Determine the [X, Y] coordinate at the center of the cell enclosing the given text.  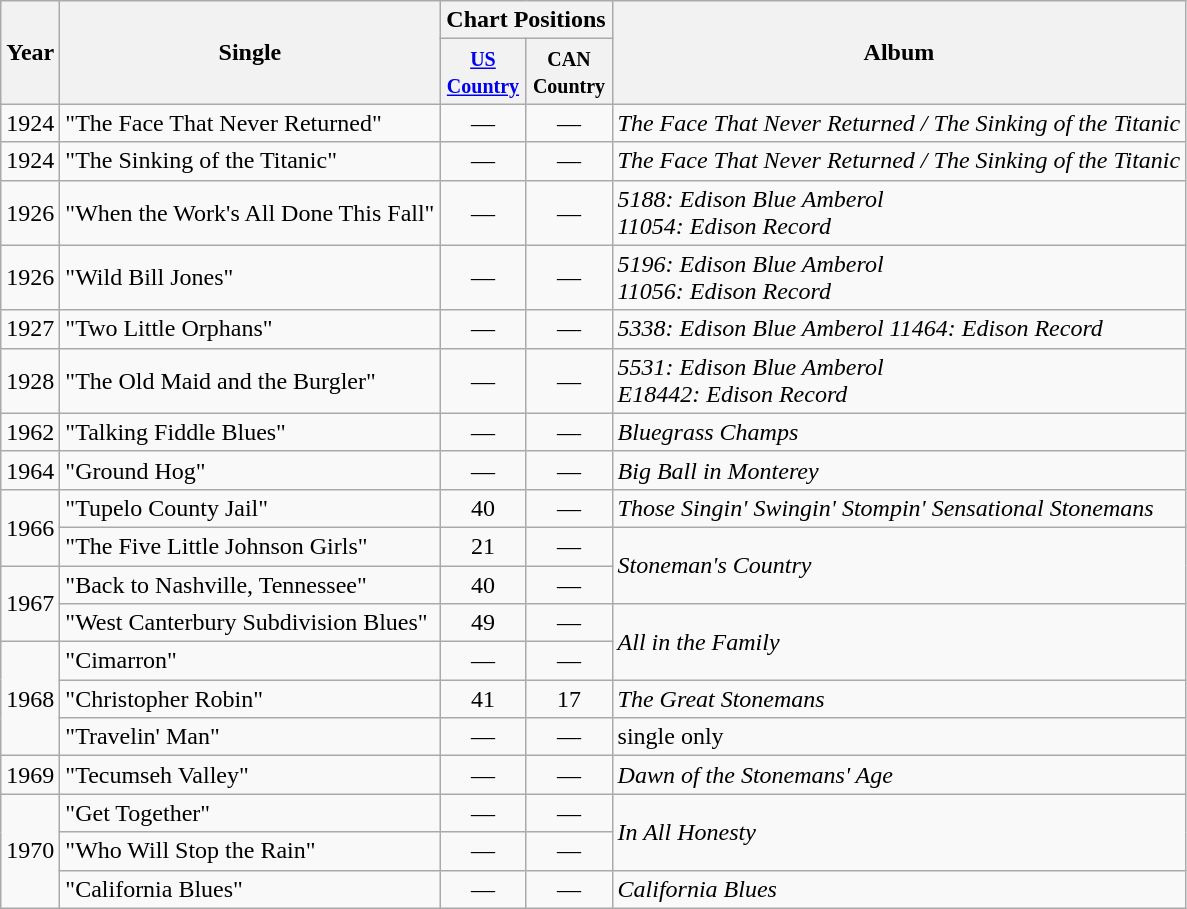
1964 [30, 470]
1969 [30, 775]
The Great Stonemans [899, 699]
1967 [30, 604]
"Cimarron" [250, 661]
"Travelin' Man" [250, 737]
1966 [30, 527]
21 [483, 546]
"Get Together" [250, 813]
Bluegrass Champs [899, 432]
"West Canterbury Subdivision Blues" [250, 623]
5338: Edison Blue Amberol 11464: Edison Record [899, 329]
1962 [30, 432]
"Talking Fiddle Blues" [250, 432]
"The Old Maid and the Burgler" [250, 380]
Stoneman's Country [899, 565]
"Christopher Robin" [250, 699]
"Who Will Stop the Rain" [250, 851]
5188: Edison Blue Amberol11054: Edison Record [899, 212]
Big Ball in Monterey [899, 470]
"The Sinking of the Titanic" [250, 161]
single only [899, 737]
"Tupelo County Jail" [250, 508]
41 [483, 699]
Those Singin' Swingin' Stompin' Sensational Stonemans [899, 508]
In All Honesty [899, 832]
CAN Country [569, 72]
1970 [30, 851]
49 [483, 623]
"Back to Nashville, Tennessee" [250, 585]
"Wild Bill Jones" [250, 278]
"California Blues" [250, 889]
5196: Edison Blue Amberol11056: Edison Record [899, 278]
"Ground Hog" [250, 470]
"The Face That Never Returned" [250, 123]
1928 [30, 380]
All in the Family [899, 642]
"Two Little Orphans" [250, 329]
1927 [30, 329]
Single [250, 52]
"Tecumseh Valley" [250, 775]
"The Five Little Johnson Girls" [250, 546]
US Country [483, 72]
Chart Positions [526, 20]
California Blues [899, 889]
Album [899, 52]
5531: Edison Blue AmberolE18442: Edison Record [899, 380]
"When the Work's All Done This Fall" [250, 212]
17 [569, 699]
1968 [30, 699]
Dawn of the Stonemans' Age [899, 775]
Year [30, 52]
